Provide the [X, Y] coordinate of the cell's center where the given text is located.  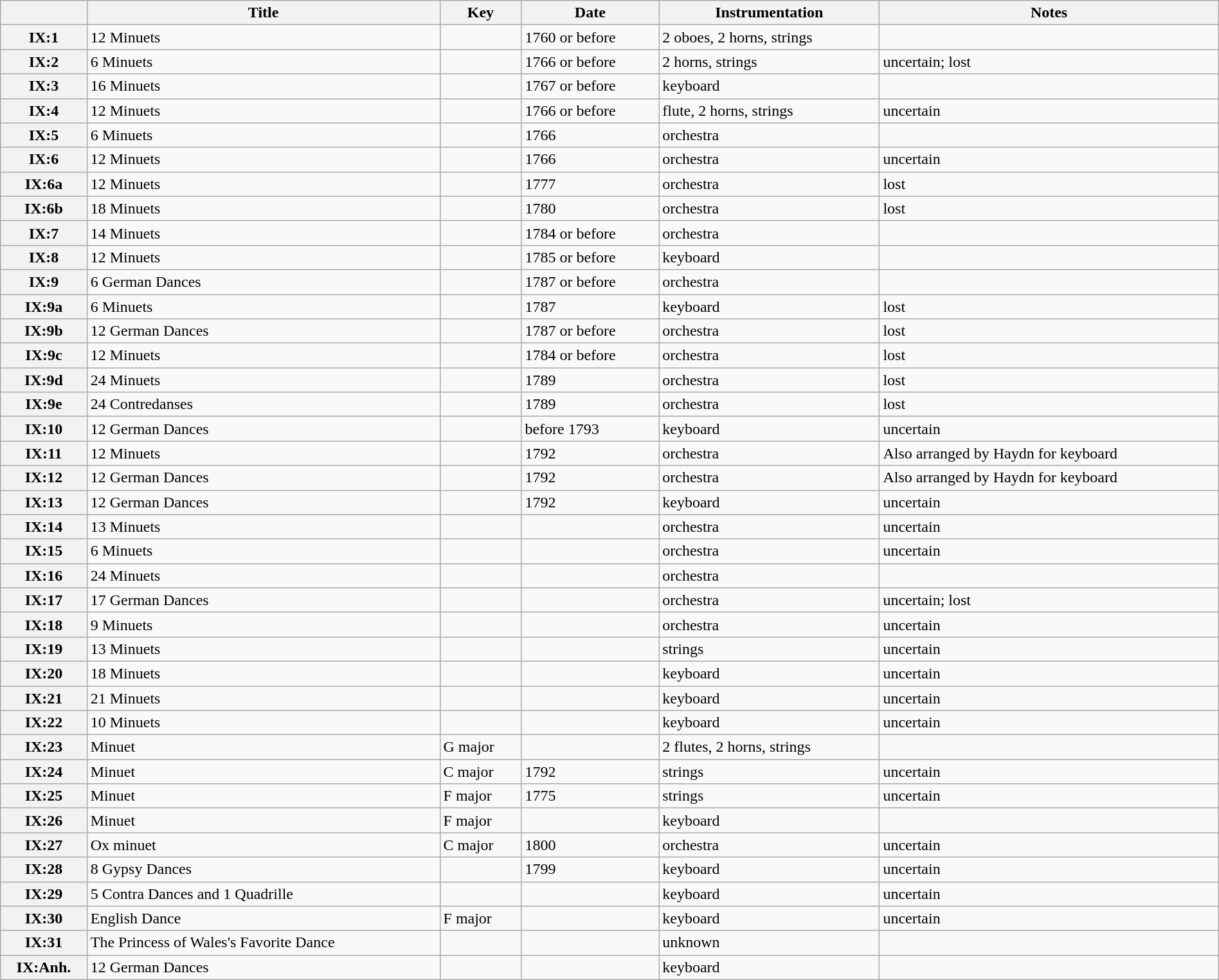
IX:9e [44, 404]
Title [264, 13]
flute, 2 horns, strings [769, 111]
IX:9c [44, 356]
2 horns, strings [769, 62]
IX:18 [44, 624]
1787 [590, 307]
17 German Dances [264, 600]
1780 [590, 208]
IX:28 [44, 869]
IX:9d [44, 380]
IX:6 [44, 159]
IX:9b [44, 331]
IX:24 [44, 772]
IX:31 [44, 943]
1760 or before [590, 37]
IX:19 [44, 649]
IX:2 [44, 62]
Ox minuet [264, 845]
14 Minuets [264, 233]
16 Minuets [264, 86]
IX:20 [44, 673]
IX:10 [44, 429]
1767 or before [590, 86]
G major [481, 747]
IX:7 [44, 233]
10 Minuets [264, 723]
6 German Dances [264, 282]
IX:17 [44, 600]
2 oboes, 2 horns, strings [769, 37]
IX:27 [44, 845]
8 Gypsy Dances [264, 869]
IX:14 [44, 527]
IX:8 [44, 257]
IX:16 [44, 576]
IX:6a [44, 184]
1785 or before [590, 257]
1775 [590, 796]
1800 [590, 845]
IX:6b [44, 208]
21 Minuets [264, 698]
IX:4 [44, 111]
IX:25 [44, 796]
24 Contredanses [264, 404]
IX:3 [44, 86]
The Princess of Wales's Favorite Dance [264, 943]
IX:Anh. [44, 967]
IX:15 [44, 551]
unknown [769, 943]
before 1793 [590, 429]
IX:9 [44, 282]
Key [481, 13]
IX:26 [44, 821]
2 flutes, 2 horns, strings [769, 747]
IX:9a [44, 307]
9 Minuets [264, 624]
Date [590, 13]
Instrumentation [769, 13]
Notes [1049, 13]
IX:12 [44, 478]
IX:30 [44, 918]
English Dance [264, 918]
IX:29 [44, 894]
IX:1 [44, 37]
IX:23 [44, 747]
IX:5 [44, 135]
5 Contra Dances and 1 Quadrille [264, 894]
IX:22 [44, 723]
IX:21 [44, 698]
IX:11 [44, 453]
1799 [590, 869]
IX:13 [44, 502]
1777 [590, 184]
